Extract the (X, Y) coordinate from the center of the cell holding the provided text.  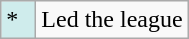
Led the league (112, 20)
* (18, 20)
